Determine the [X, Y] coordinate at the center of the cell enclosing the given text.  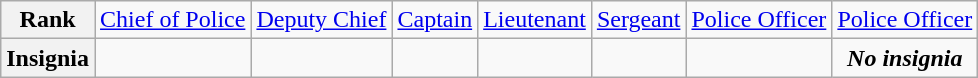
No insignia [905, 58]
Sergeant [638, 20]
Captain [435, 20]
Deputy Chief [322, 20]
Insignia [48, 58]
Lieutenant [535, 20]
Rank [48, 20]
Chief of Police [173, 20]
